For the text-containing cell, return its midpoint in [X, Y] coordinate format. 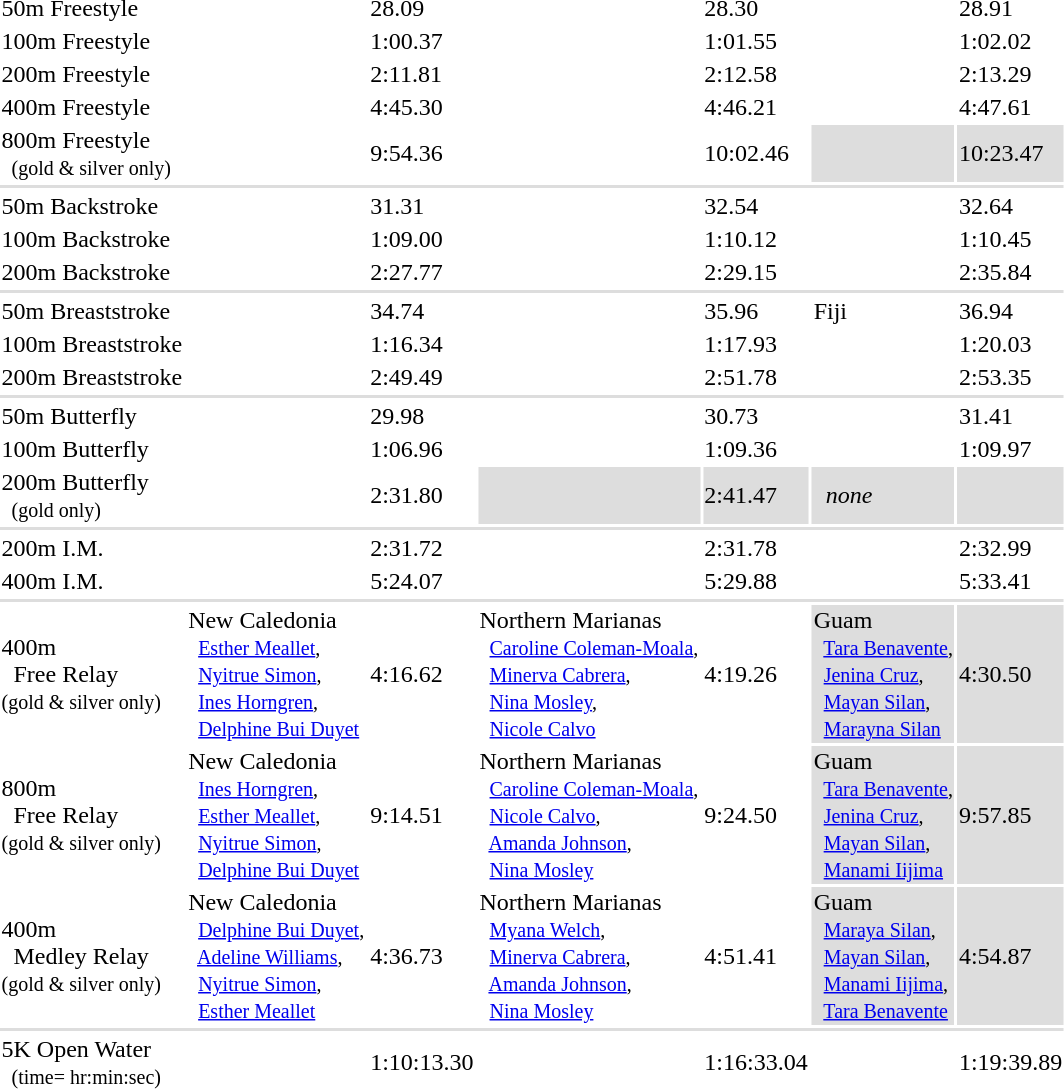
4:46.21 [756, 107]
2:35.84 [1010, 272]
4:54.87 [1010, 956]
2:13.29 [1010, 74]
2:11.81 [422, 74]
50m Butterfly [92, 416]
400m Free Relay (gold & silver only) [92, 674]
200m Freestyle [92, 74]
400m Freestyle [92, 107]
34.74 [422, 311]
none [883, 496]
2:27.77 [422, 272]
New Caledonia Ines Horngren, Esther Meallet, Nyitrue Simon, Delphine Bui Duyet [276, 815]
100m Backstroke [92, 239]
100m Freestyle [92, 41]
2:31.72 [422, 548]
4:19.26 [756, 674]
Northern Marianas Myana Welch, Minerva Cabrera, Amanda Johnson, Nina Mosley [589, 956]
Guam Tara Benavente, Jenina Cruz, Mayan Silan, Marayna Silan [883, 674]
1:09.97 [1010, 449]
50m Breaststroke [92, 311]
2:12.58 [756, 74]
50m Backstroke [92, 206]
4:45.30 [422, 107]
1:09.00 [422, 239]
1:01.55 [756, 41]
2:31.78 [756, 548]
32.64 [1010, 206]
1:09.36 [756, 449]
400m Medley Relay (gold & silver only) [92, 956]
100m Butterfly [92, 449]
9:24.50 [756, 815]
4:16.62 [422, 674]
2:41.47 [756, 496]
200m Butterfly (gold only) [92, 496]
800m Free Relay (gold & silver only) [92, 815]
2:31.80 [422, 496]
29.98 [422, 416]
31.41 [1010, 416]
4:30.50 [1010, 674]
1:16.34 [422, 344]
32.54 [756, 206]
5:33.41 [1010, 581]
2:53.35 [1010, 377]
400m I.M. [92, 581]
New Caledonia Esther Meallet, Nyitrue Simon, Ines Horngren, Delphine Bui Duyet [276, 674]
1:10.45 [1010, 239]
Guam Tara Benavente, Jenina Cruz, Mayan Silan, Manami Iijima [883, 815]
2:29.15 [756, 272]
9:57.85 [1010, 815]
100m Breaststroke [92, 344]
1:00.37 [422, 41]
Northern Marianas Caroline Coleman-Moala, Minerva Cabrera, Nina Mosley, Nicole Calvo [589, 674]
35.96 [756, 311]
30.73 [756, 416]
2:49.49 [422, 377]
New Caledonia Delphine Bui Duyet, Adeline Williams, Nyitrue Simon, Esther Meallet [276, 956]
200m Backstroke [92, 272]
4:47.61 [1010, 107]
4:36.73 [422, 956]
36.94 [1010, 311]
Northern Marianas Caroline Coleman-Moala, Nicole Calvo, Amanda Johnson, Nina Mosley [589, 815]
31.31 [422, 206]
5:29.88 [756, 581]
1:02.02 [1010, 41]
2:51.78 [756, 377]
10:23.47 [1010, 154]
800m Freestyle (gold & silver only) [92, 154]
1:17.93 [756, 344]
1:06.96 [422, 449]
9:54.36 [422, 154]
1:10.12 [756, 239]
Fiji [883, 311]
5:24.07 [422, 581]
4:51.41 [756, 956]
1:20.03 [1010, 344]
200m I.M. [92, 548]
10:02.46 [756, 154]
Guam Maraya Silan, Mayan Silan, Manami Iijima, Tara Benavente [883, 956]
2:32.99 [1010, 548]
200m Breaststroke [92, 377]
9:14.51 [422, 815]
